Locate the cell with the specified text and output its [x, y] center coordinate. 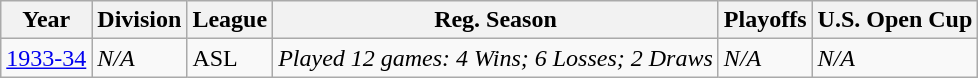
U.S. Open Cup [895, 20]
Year [46, 20]
Playoffs [765, 20]
Division [140, 20]
1933-34 [46, 58]
Reg. Season [496, 20]
ASL [230, 58]
League [230, 20]
Played 12 games: 4 Wins; 6 Losses; 2 Draws [496, 58]
